Return (X, Y) of the center of cell containing provided text 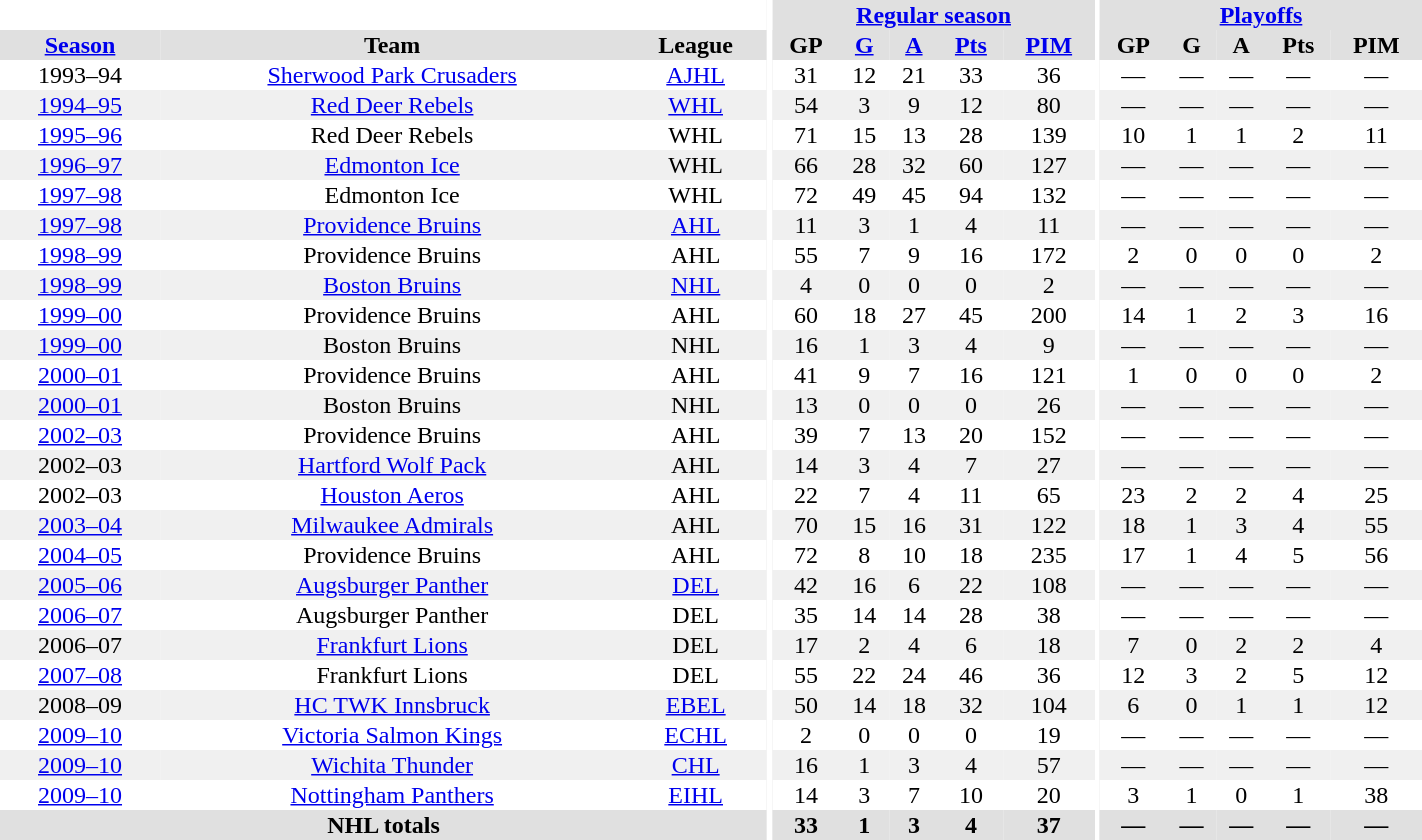
35 (806, 615)
172 (1048, 255)
152 (1048, 435)
122 (1048, 525)
80 (1048, 105)
200 (1048, 315)
2005–06 (80, 585)
2003–04 (80, 525)
121 (1048, 375)
HC TWK Innsbruck (392, 705)
1993–94 (80, 75)
104 (1048, 705)
139 (1048, 135)
EBEL (696, 705)
EIHL (696, 795)
1996–97 (80, 165)
League (696, 45)
2007–08 (80, 675)
49 (864, 195)
23 (1134, 495)
CHL (696, 765)
57 (1048, 765)
Season (80, 45)
26 (1048, 405)
2008–09 (80, 705)
56 (1376, 555)
65 (1048, 495)
54 (806, 105)
Milwaukee Admirals (392, 525)
Houston Aeros (392, 495)
ECHL (696, 735)
127 (1048, 165)
8 (864, 555)
108 (1048, 585)
235 (1048, 555)
46 (971, 675)
71 (806, 135)
Playoffs (1261, 15)
37 (1048, 825)
NHL totals (384, 825)
Team (392, 45)
1994–95 (80, 105)
41 (806, 375)
25 (1376, 495)
2004–05 (80, 555)
21 (914, 75)
Victoria Salmon Kings (392, 735)
39 (806, 435)
42 (806, 585)
94 (971, 195)
132 (1048, 195)
1995–96 (80, 135)
50 (806, 705)
70 (806, 525)
AJHL (696, 75)
Hartford Wolf Pack (392, 465)
66 (806, 165)
Wichita Thunder (392, 765)
Nottingham Panthers (392, 795)
24 (914, 675)
Sherwood Park Crusaders (392, 75)
Regular season (934, 15)
19 (1048, 735)
